Locate the cell with the specified text and output its [X, Y] center coordinate. 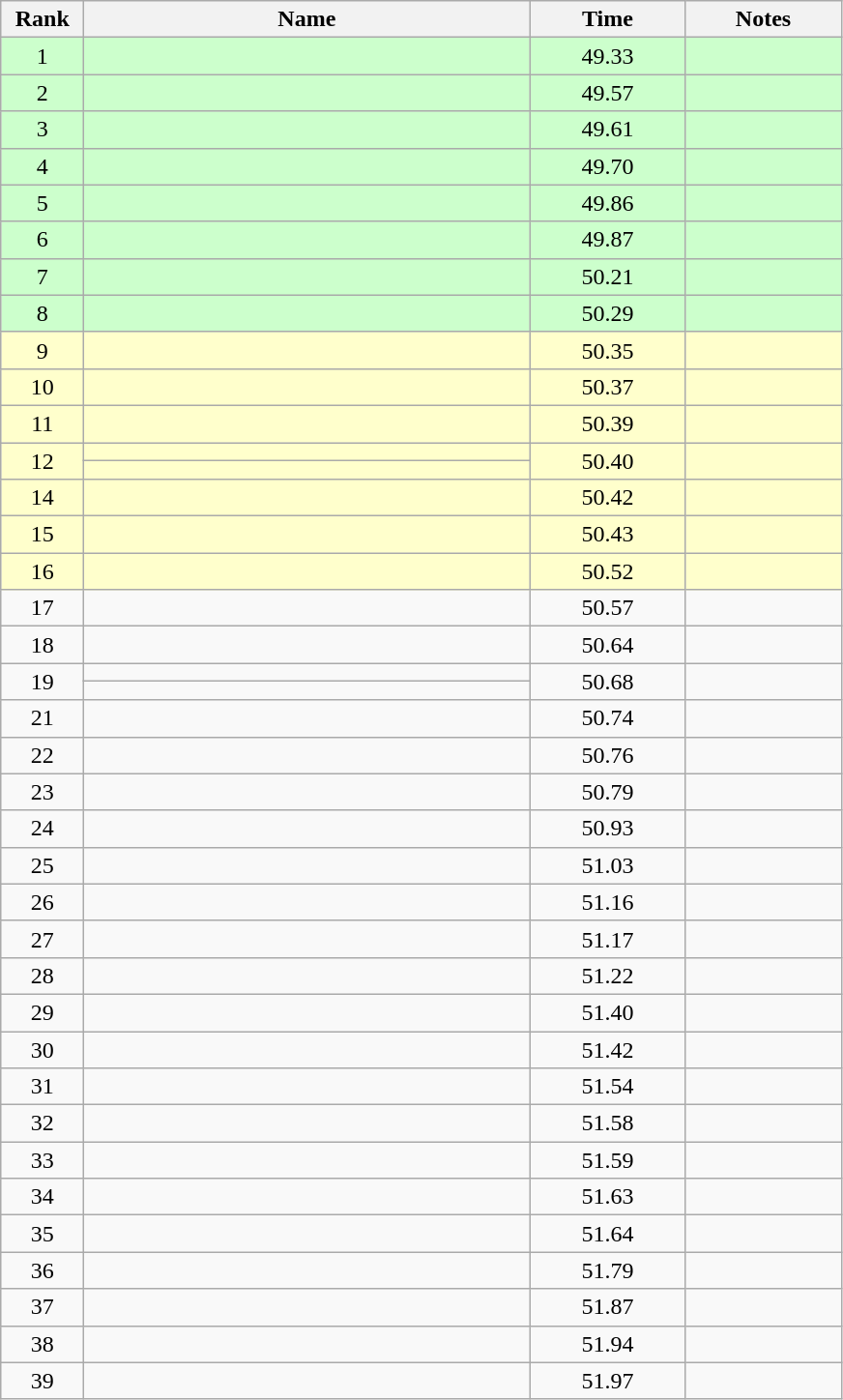
51.42 [607, 1049]
49.61 [607, 130]
18 [43, 645]
31 [43, 1087]
17 [43, 608]
51.94 [607, 1344]
22 [43, 755]
50.76 [607, 755]
49.70 [607, 166]
29 [43, 1012]
26 [43, 902]
50.64 [607, 645]
8 [43, 313]
36 [43, 1270]
49.33 [607, 56]
50.21 [607, 277]
51.97 [607, 1381]
15 [43, 535]
19 [43, 682]
49.57 [607, 93]
7 [43, 277]
49.86 [607, 203]
24 [43, 829]
1 [43, 56]
16 [43, 571]
50.42 [607, 498]
50.52 [607, 571]
50.35 [607, 350]
51.22 [607, 976]
51.54 [607, 1087]
51.40 [607, 1012]
6 [43, 240]
35 [43, 1234]
51.16 [607, 902]
4 [43, 166]
5 [43, 203]
51.87 [607, 1307]
30 [43, 1049]
51.03 [607, 865]
51.17 [607, 939]
49.87 [607, 240]
Name [307, 19]
10 [43, 387]
11 [43, 423]
3 [43, 130]
38 [43, 1344]
21 [43, 718]
23 [43, 792]
12 [43, 461]
34 [43, 1197]
33 [43, 1160]
Rank [43, 19]
50.40 [607, 461]
50.37 [607, 387]
2 [43, 93]
50.79 [607, 792]
50.29 [607, 313]
50.74 [607, 718]
50.39 [607, 423]
51.58 [607, 1123]
14 [43, 498]
27 [43, 939]
51.64 [607, 1234]
51.59 [607, 1160]
9 [43, 350]
28 [43, 976]
25 [43, 865]
50.57 [607, 608]
39 [43, 1381]
Notes [764, 19]
Time [607, 19]
51.79 [607, 1270]
32 [43, 1123]
51.63 [607, 1197]
50.43 [607, 535]
50.68 [607, 682]
37 [43, 1307]
50.93 [607, 829]
